Output the [x, y] coordinate of the center of the cell containing the given text.  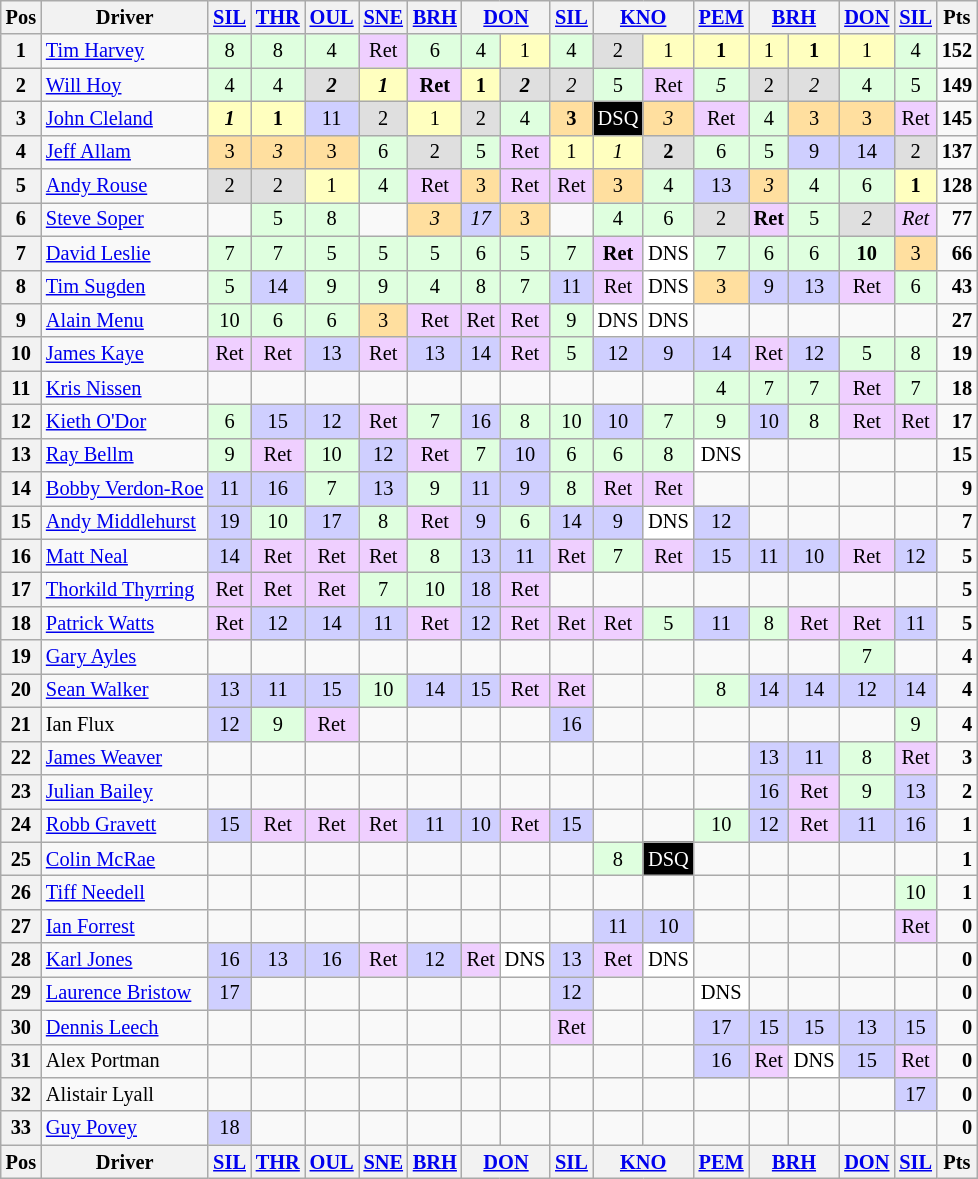
26 [21, 892]
23 [21, 791]
Julian Bailey [124, 791]
77 [957, 219]
32 [21, 1094]
Dennis Leech [124, 1027]
137 [957, 152]
Andy Middlehurst [124, 522]
Kris Nissen [124, 388]
66 [957, 253]
Colin McRae [124, 859]
John Cleland [124, 118]
29 [21, 993]
Laurence Bristow [124, 993]
25 [21, 859]
Thorkild Thyrring [124, 589]
43 [957, 287]
Guy Povey [124, 1128]
Steve Soper [124, 219]
Alex Portman [124, 1061]
30 [21, 1027]
24 [21, 825]
Bobby Verdon-Roe [124, 489]
152 [957, 51]
128 [957, 186]
Patrick Watts [124, 623]
31 [21, 1061]
33 [21, 1128]
Alistair Lyall [124, 1094]
Alain Menu [124, 320]
Will Hoy [124, 85]
James Weaver [124, 758]
20 [21, 690]
Gary Ayles [124, 657]
149 [957, 85]
Tim Sugden [124, 287]
Tiff Needell [124, 892]
Ian Flux [124, 724]
Kieth O'Dor [124, 421]
Robb Gravett [124, 825]
Tim Harvey [124, 51]
Matt Neal [124, 556]
Andy Rouse [124, 186]
David Leslie [124, 253]
Ian Forrest [124, 926]
James Kaye [124, 354]
145 [957, 118]
Jeff Allam [124, 152]
28 [21, 960]
Ray Bellm [124, 455]
Karl Jones [124, 960]
Sean Walker [124, 690]
22 [21, 758]
21 [21, 724]
